Output the (x, y) coordinate of the center of the cell containing the given text.  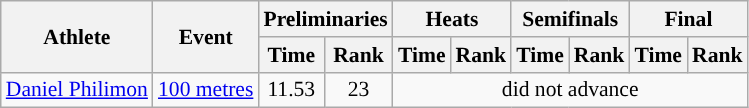
100 metres (206, 90)
Heats (452, 19)
23 (358, 90)
Semifinals (570, 19)
11.53 (291, 90)
Athlete (77, 36)
Preliminaries (325, 19)
did not advance (570, 90)
Daniel Philimon (77, 90)
Final (688, 19)
Event (206, 36)
